Locate the cell with the specified text and output its [X, Y] center coordinate. 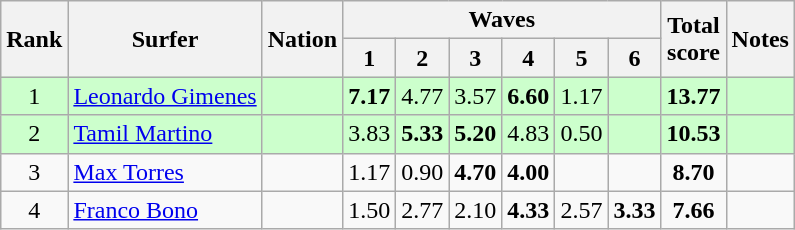
5.20 [476, 134]
Totalscore [694, 39]
4.70 [476, 172]
Leonardo Gimenes [165, 96]
10.53 [694, 134]
6.60 [528, 96]
3.83 [370, 134]
5 [582, 58]
3.33 [634, 210]
3.57 [476, 96]
2.57 [582, 210]
Waves [502, 20]
6 [634, 58]
8.70 [694, 172]
2.77 [422, 210]
Franco Bono [165, 210]
Surfer [165, 39]
Nation [302, 39]
Max Torres [165, 172]
4.77 [422, 96]
4.83 [528, 134]
Tamil Martino [165, 134]
13.77 [694, 96]
5.33 [422, 134]
2.10 [476, 210]
Notes [760, 39]
1.50 [370, 210]
7.66 [694, 210]
Rank [34, 39]
0.90 [422, 172]
4.33 [528, 210]
0.50 [582, 134]
4.00 [528, 172]
7.17 [370, 96]
